Detect which cell encompasses the target text, then output its [x, y] center coordinate. 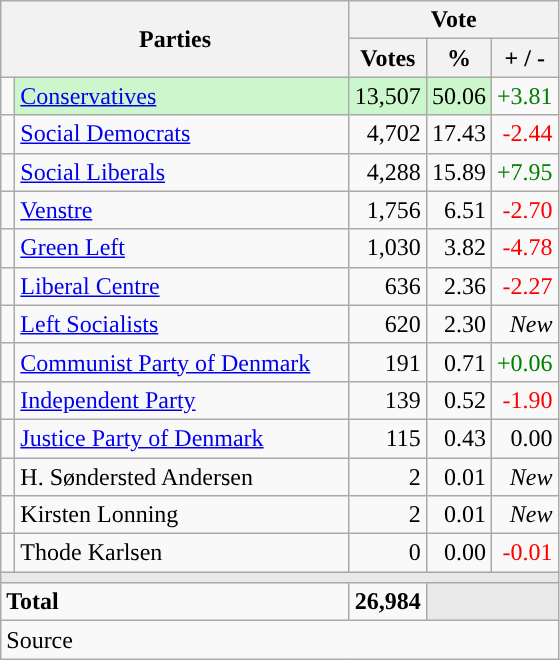
% [458, 58]
Venstre [182, 210]
1,030 [388, 248]
4,702 [388, 134]
-0.01 [524, 553]
H. Søndersted Andersen [182, 477]
-2.27 [524, 286]
Conservatives [182, 96]
Justice Party of Denmark [182, 438]
4,288 [388, 172]
0.71 [458, 362]
13,507 [388, 96]
0.52 [458, 400]
50.06 [458, 96]
26,984 [388, 602]
115 [388, 438]
Social Democrats [182, 134]
Total [176, 602]
6.51 [458, 210]
Source [280, 640]
Kirsten Lonning [182, 515]
2.30 [458, 324]
Communist Party of Denmark [182, 362]
Votes [388, 58]
1,756 [388, 210]
+3.81 [524, 96]
15.89 [458, 172]
Independent Party [182, 400]
Social Liberals [182, 172]
+7.95 [524, 172]
-2.44 [524, 134]
Left Socialists [182, 324]
636 [388, 286]
191 [388, 362]
-1.90 [524, 400]
-2.70 [524, 210]
Parties [176, 39]
Vote [454, 20]
0 [388, 553]
0.43 [458, 438]
3.82 [458, 248]
Liberal Centre [182, 286]
+ / - [524, 58]
17.43 [458, 134]
-4.78 [524, 248]
+0.06 [524, 362]
2.36 [458, 286]
139 [388, 400]
Thode Karlsen [182, 553]
Green Left [182, 248]
620 [388, 324]
